Detect which cell encompasses the target text, then output its (X, Y) center coordinate. 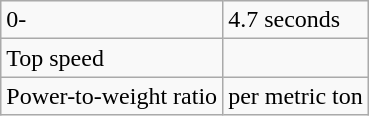
per metric ton (296, 96)
0- (112, 20)
Top speed (112, 58)
4.7 seconds (296, 20)
Power-to-weight ratio (112, 96)
